Find where the given text appears and provide that cell's center as [X, Y] coordinate. 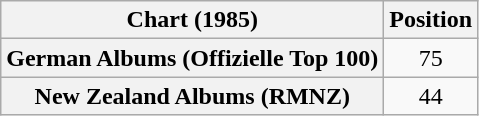
Position [431, 20]
75 [431, 58]
German Albums (Offizielle Top 100) [192, 58]
New Zealand Albums (RMNZ) [192, 96]
Chart (1985) [192, 20]
44 [431, 96]
